Return (X, Y) of the center of cell containing provided text 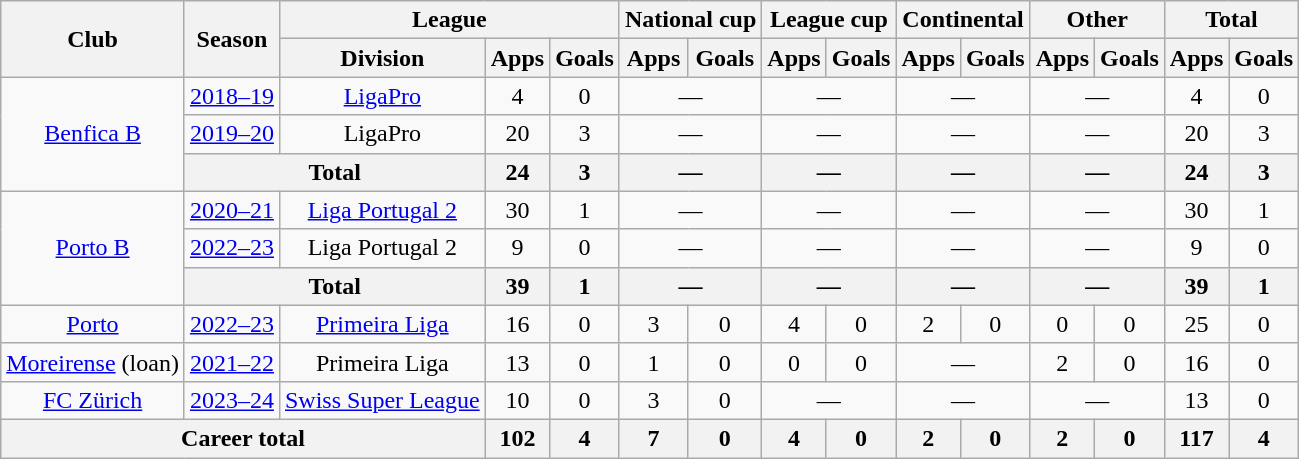
2018–19 (232, 96)
Season (232, 39)
Porto B (93, 248)
2023–24 (232, 400)
10 (517, 400)
National cup (690, 20)
Benfica B (93, 134)
Division (382, 58)
League (449, 20)
Club (93, 39)
FC Zürich (93, 400)
7 (653, 438)
Moreirense (loan) (93, 362)
Continental (963, 20)
Swiss Super League (382, 400)
Porto (93, 324)
League cup (829, 20)
2021–22 (232, 362)
102 (517, 438)
2019–20 (232, 134)
Career total (243, 438)
117 (1196, 438)
2020–21 (232, 210)
25 (1196, 324)
Other (1097, 20)
